Return the [X, Y] coordinate for the center point of the cell that contains the specified text.  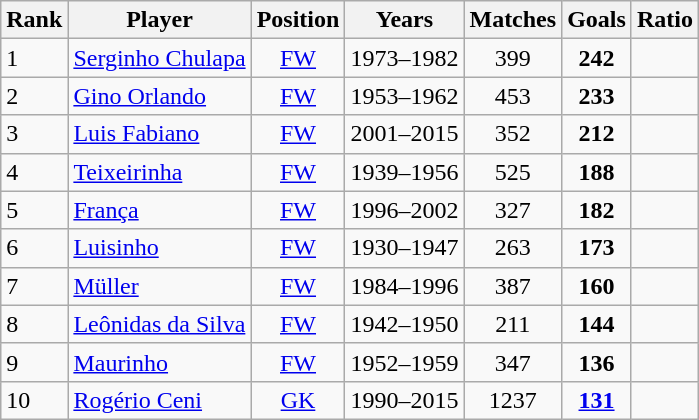
233 [597, 96]
5 [34, 210]
1996–2002 [404, 210]
1984–1996 [404, 286]
352 [513, 134]
1973–1982 [404, 58]
Position [298, 20]
Matches [513, 20]
1952–1959 [404, 362]
136 [597, 362]
1237 [513, 400]
Müller [160, 286]
4 [34, 172]
1 [34, 58]
211 [513, 324]
Gino Orlando [160, 96]
173 [597, 248]
Rank [34, 20]
1990–2015 [404, 400]
7 [34, 286]
347 [513, 362]
10 [34, 400]
188 [597, 172]
Leônidas da Silva [160, 324]
8 [34, 324]
387 [513, 286]
1953–1962 [404, 96]
242 [597, 58]
9 [34, 362]
263 [513, 248]
Maurinho [160, 362]
Player [160, 20]
212 [597, 134]
3 [34, 134]
399 [513, 58]
1942–1950 [404, 324]
1939–1956 [404, 172]
453 [513, 96]
6 [34, 248]
160 [597, 286]
2 [34, 96]
Rogério Ceni [160, 400]
Luis Fabiano [160, 134]
Luisinho [160, 248]
327 [513, 210]
Ratio [664, 20]
Serginho Chulapa [160, 58]
525 [513, 172]
131 [597, 400]
França [160, 210]
1930–1947 [404, 248]
Teixeirinha [160, 172]
GK [298, 400]
144 [597, 324]
182 [597, 210]
Years [404, 20]
2001–2015 [404, 134]
Goals [597, 20]
